Search for the cell housing the specified text and yield its (x, y) center coordinate. 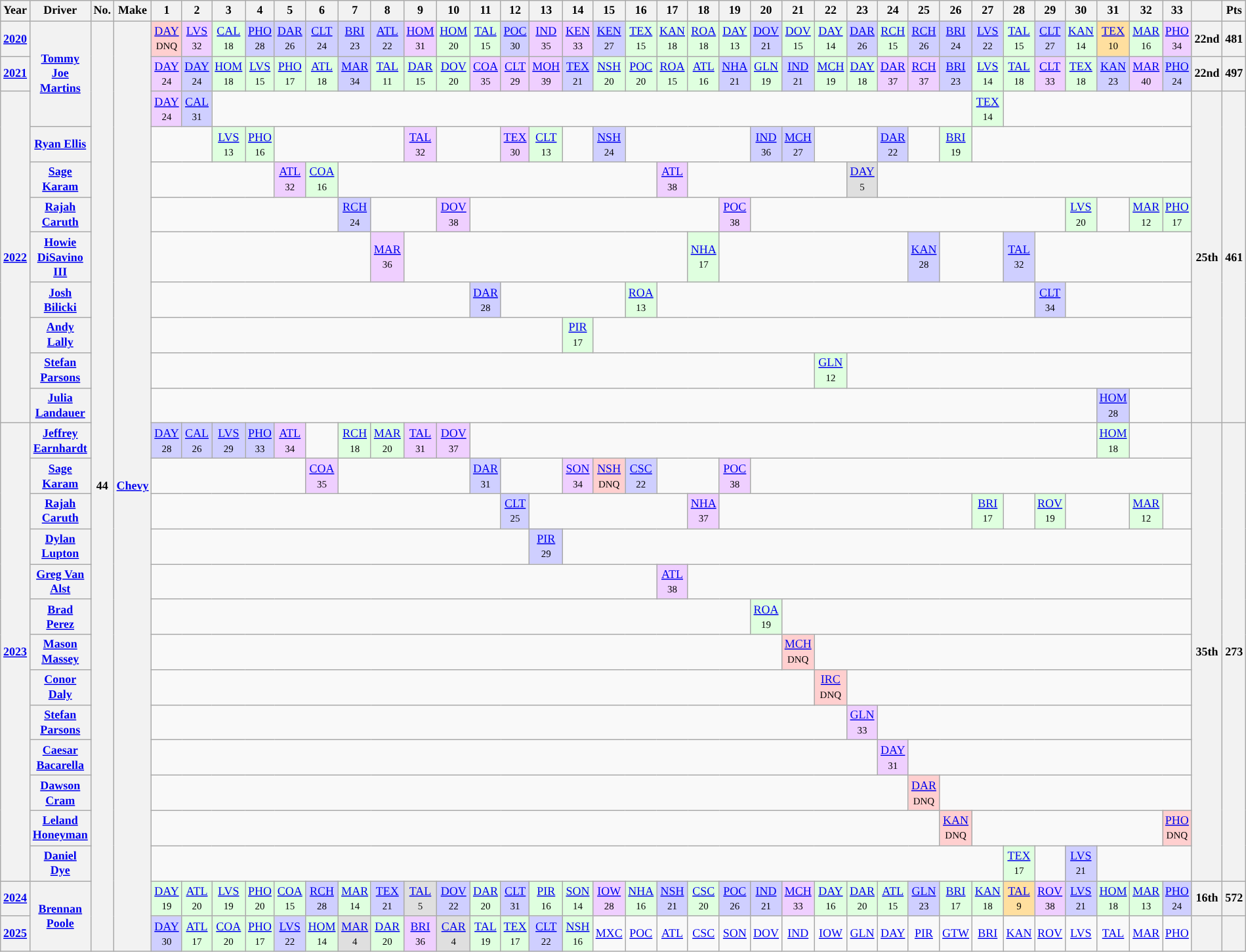
RCH15 (892, 39)
DAR22 (892, 144)
PIR16 (546, 899)
14 (578, 10)
DAY30 (167, 934)
SON34 (578, 476)
Tommy Joe Martins (60, 73)
POC30 (515, 39)
CSC (703, 934)
MCH33 (798, 899)
DOV22 (454, 899)
MAR 12 (1146, 215)
DAR37 (892, 74)
CAL18 (228, 39)
IND (798, 934)
MAR14 (355, 899)
2020 (16, 39)
DOV (766, 934)
HOM20 (454, 39)
Dawson Cram (60, 793)
33 (1177, 10)
No. (102, 10)
DAY28 (167, 441)
3 (228, 10)
Julia Landauer (60, 405)
ATL32 (290, 180)
TEX30 (515, 144)
26 (956, 10)
MAR20 (387, 441)
CLT24 (322, 39)
DAY19 (167, 899)
IOW28 (609, 899)
572 (1234, 899)
BRI19 (956, 144)
Leland Honeyman (60, 828)
CAR4 (454, 934)
BRI24 (956, 39)
KAN14 (1081, 39)
GLN23 (924, 899)
NSH21 (673, 899)
Daniel Dye (60, 863)
PIR (924, 934)
ATL18 (322, 74)
CLT13 (546, 144)
TAL9 (1019, 899)
GLN19 (766, 74)
DOV38 (454, 215)
7 (355, 10)
GLN33 (862, 722)
NHA21 (735, 74)
MXC (609, 934)
NHA37 (703, 511)
SON14 (578, 899)
25 (924, 10)
2022 (16, 257)
IND35 (546, 39)
TAL (1113, 934)
CSC20 (703, 899)
MAR40 (1146, 74)
LVS19 (228, 899)
19 (735, 10)
9 (420, 10)
NSH16 (578, 934)
481 (1234, 39)
ROA19 (766, 617)
SON (735, 934)
TEX14 (987, 109)
29 (1050, 10)
ROA18 (703, 39)
GLN (862, 934)
20 (766, 10)
DAY14 (831, 39)
PHO33 (260, 441)
25th (1207, 257)
6 (322, 10)
28 (1019, 10)
GLN 12 (831, 370)
Driver (60, 10)
ATL20 (197, 899)
Caesar Bacarella (60, 758)
IRCDNQ (831, 688)
CLT31 (515, 899)
27 (987, 10)
497 (1234, 74)
ROV38 (1050, 899)
KEN33 (578, 39)
DOV37 (454, 441)
BRI36 (420, 934)
DOV21 (766, 39)
CLT29 (515, 74)
Brad Perez (60, 617)
CAL31 (197, 109)
DAYDNQ (167, 39)
CLT25 (515, 511)
TEX18 (1081, 74)
16 (641, 10)
HOM31 (420, 39)
LVS20 (1081, 215)
2024 (16, 899)
2023 (16, 652)
ATL16 (703, 74)
ATL34 (290, 441)
Howie DiSavino III (60, 257)
NHA16 (641, 899)
Brennan Poole (60, 916)
16th (1207, 899)
MAR34 (355, 74)
LVS15 (260, 74)
TAL11 (387, 74)
ATL (673, 934)
Jeffrey Earnhardt (60, 441)
PHO (1177, 934)
IND36 (766, 144)
TAL18 (1019, 74)
DARDNQ (924, 793)
KAN23 (1113, 74)
COA20 (228, 934)
KAN (1019, 934)
TEX15 (641, 39)
TEX10 (1113, 39)
LVS32 (197, 39)
PHO20 (260, 899)
NHA17 (703, 257)
DAY (892, 934)
DOV15 (798, 39)
24 (892, 10)
DAY31 (892, 758)
44 (102, 486)
ROA13 (641, 300)
DAR28 (486, 300)
NSHDNQ (609, 476)
CLT33 (1050, 74)
MCHDNQ (798, 652)
CLT 34 (1050, 300)
8 (387, 10)
DAY18 (862, 74)
CAL26 (197, 441)
Pts (1234, 10)
BRI (987, 934)
35th (1207, 652)
5 (290, 10)
KANDNQ (956, 828)
2 (197, 10)
ROA15 (673, 74)
32 (1146, 10)
15 (609, 10)
MCH19 (831, 74)
DAY16 (831, 899)
22 (831, 10)
POC20 (641, 74)
Greg Van Alst (60, 582)
RCH26 (924, 39)
461 (1234, 257)
LVS14 (987, 74)
DAR31 (486, 476)
Ryan Ellis (60, 144)
LVS29 (228, 441)
CLT27 (1050, 39)
POC26 (735, 899)
Year (16, 10)
DOV20 (454, 74)
1 (167, 10)
RCH24 (355, 215)
HOM28 (1113, 405)
Dylan Lupton (60, 547)
NSH20 (609, 74)
DAY13 (735, 39)
PHODNQ (1177, 828)
Mason Massey (60, 652)
CLT22 (546, 934)
LVS13 (228, 144)
ATL17 (197, 934)
10 (454, 10)
IOW (831, 934)
MAR13 (1146, 899)
MAR16 (1146, 39)
RCH18 (355, 441)
KEN27 (609, 39)
ROV (1050, 934)
CSC22 (641, 476)
GTW (956, 934)
13 (546, 10)
31 (1113, 10)
MAR36 (387, 257)
30 (1081, 10)
MCH27 (798, 144)
RCH28 (322, 899)
PHO28 (260, 39)
12 (515, 10)
MOH39 (546, 74)
KAN 28 (924, 257)
TAL5 (420, 899)
MAR4 (355, 934)
HOM14 (322, 934)
PHO16 (260, 144)
21 (798, 10)
Andy Lally (60, 335)
POC (641, 934)
18 (703, 10)
Chevy (133, 486)
Make (133, 10)
23 (862, 10)
2021 (16, 74)
TAL19 (486, 934)
2025 (16, 934)
17 (673, 10)
11 (486, 10)
4 (260, 10)
LVS (1081, 934)
ROV19 (1050, 511)
PIR 17 (578, 335)
TAL31 (420, 441)
RCH37 (924, 74)
DAR15 (420, 74)
PIR29 (546, 547)
COA16 (322, 180)
Josh Bilicki (60, 300)
MAR12 (1146, 511)
Conor Daly (60, 688)
MAR (1146, 934)
273 (1234, 652)
PHO34 (1177, 39)
ATL22 (387, 39)
ATL15 (892, 899)
DAY5 (862, 180)
NSH24 (609, 144)
COA15 (290, 899)
